Provide the [x, y] coordinate of the cell's center where the given text is located.  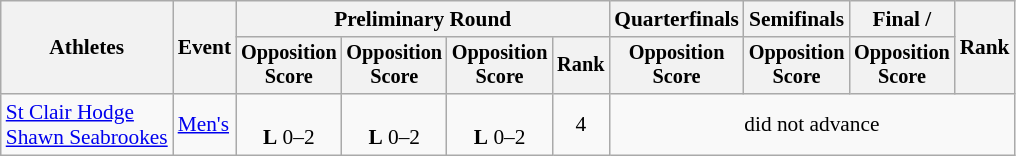
Preliminary Round [422, 19]
4 [580, 124]
Quarterfinals [676, 19]
Athletes [87, 48]
Men's [204, 124]
Event [204, 48]
St Clair HodgeShawn Seabrookes [87, 124]
did not advance [812, 124]
Final / [902, 19]
Semifinals [796, 19]
